Identify which cell holds the provided text, then report its (X, Y) central coordinate. 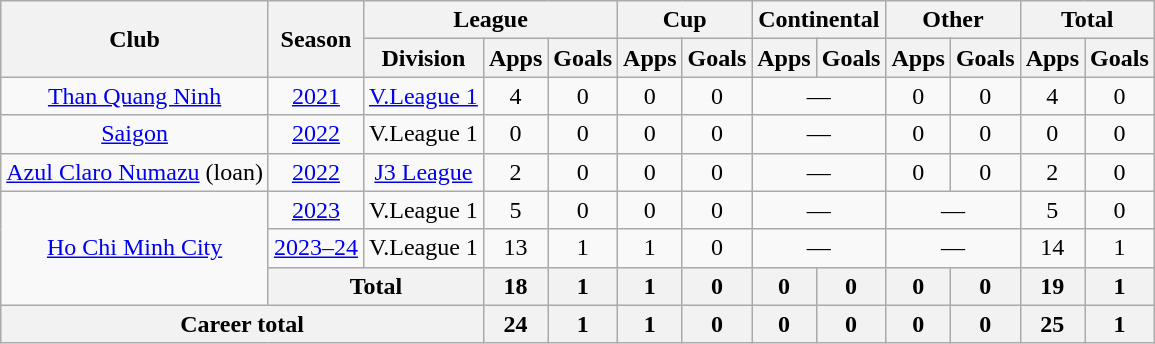
Than Quang Ninh (135, 96)
Career total (242, 324)
14 (1052, 248)
Saigon (135, 134)
24 (515, 324)
2021 (316, 96)
19 (1052, 286)
J3 League (423, 172)
2023–24 (316, 248)
Ho Chi Minh City (135, 248)
Other (953, 20)
Division (423, 58)
Cup (685, 20)
Club (135, 39)
18 (515, 286)
Continental (819, 20)
Azul Claro Numazu (loan) (135, 172)
13 (515, 248)
25 (1052, 324)
Season (316, 39)
2023 (316, 210)
League (490, 20)
